Locate the cell with the specified text and output its [X, Y] center coordinate. 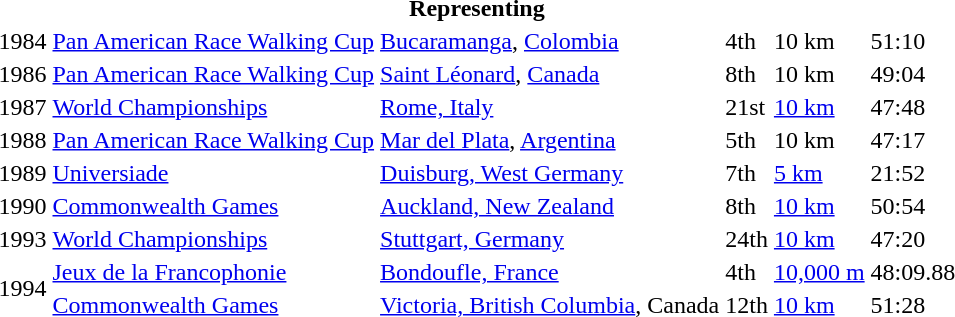
7th [747, 173]
Commonwealth Games [214, 206]
Jeux de la Francophonie [214, 272]
Rome, Italy [550, 107]
Duisburg, West Germany [550, 173]
Stuttgart, Germany [550, 239]
Mar del Plata, Argentina [550, 140]
Bondoufle, France [550, 272]
5 km [819, 173]
5th [747, 140]
Saint Léonard, Canada [550, 74]
10,000 m [819, 272]
24th [747, 239]
Universiade [214, 173]
Auckland, New Zealand [550, 206]
Bucaramanga, Colombia [550, 41]
21st [747, 107]
